Extract the [X, Y] coordinate from the center of the cell holding the provided text.  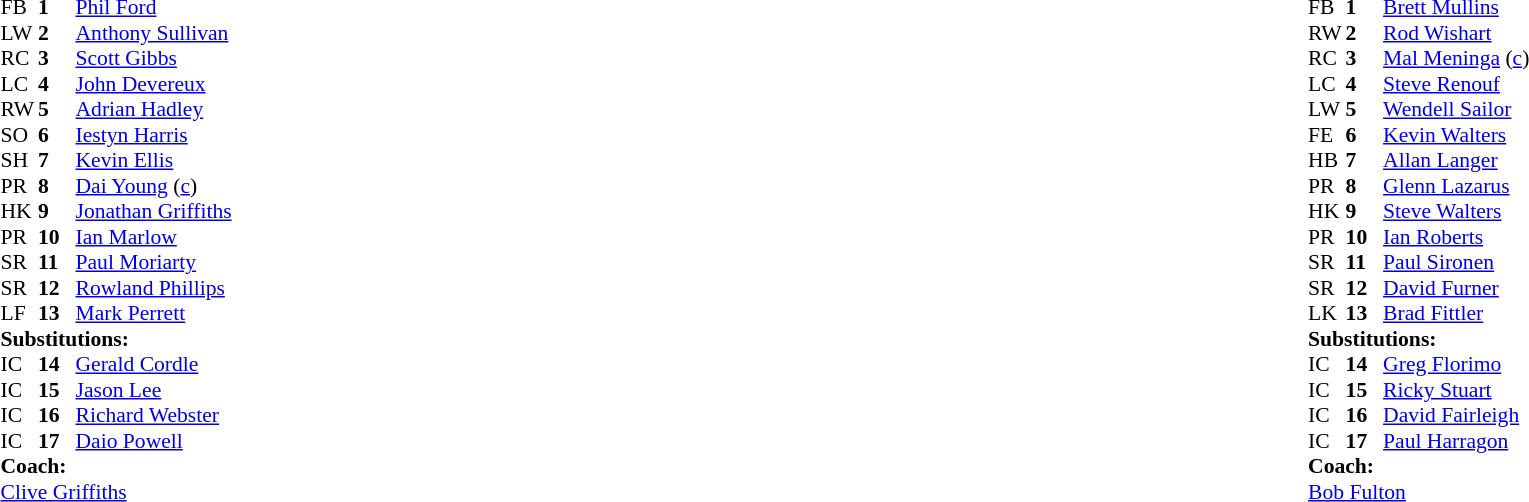
Glenn Lazarus [1456, 186]
Paul Sironen [1456, 263]
David Fairleigh [1456, 415]
Steve Walters [1456, 211]
Kevin Ellis [154, 161]
Ian Marlow [154, 237]
HB [1327, 161]
Dai Young (c) [154, 186]
SO [19, 135]
Brad Fittler [1456, 313]
Gerald Cordle [154, 365]
Paul Moriarty [154, 263]
Mark Perrett [154, 313]
SH [19, 161]
Jonathan Griffiths [154, 211]
John Devereux [154, 84]
Paul Harragon [1456, 441]
Ricky Stuart [1456, 390]
Jason Lee [154, 390]
Allan Langer [1456, 161]
LK [1327, 313]
FE [1327, 135]
Daio Powell [154, 441]
Scott Gibbs [154, 59]
Greg Florimo [1456, 365]
Anthony Sullivan [154, 33]
LF [19, 313]
Wendell Sailor [1456, 109]
Mal Meninga (c) [1456, 59]
Adrian Hadley [154, 109]
Kevin Walters [1456, 135]
Rod Wishart [1456, 33]
Rowland Phillips [154, 288]
Steve Renouf [1456, 84]
Iestyn Harris [154, 135]
Richard Webster [154, 415]
Ian Roberts [1456, 237]
David Furner [1456, 288]
